Provide the [x, y] coordinate of the cell's center where the given text is located.  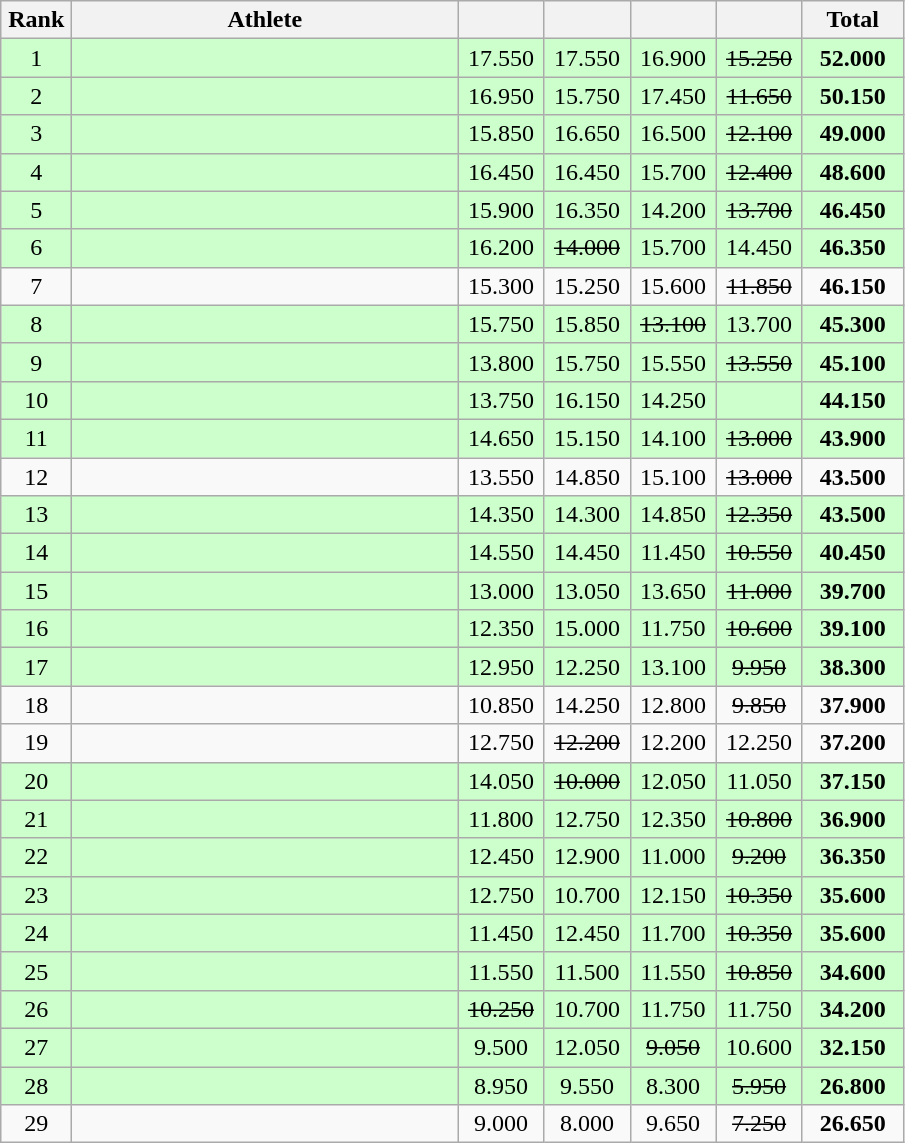
16.500 [673, 134]
17.450 [673, 96]
9.050 [673, 1047]
10.550 [759, 553]
13.650 [673, 591]
14.200 [673, 210]
11.700 [673, 933]
39.100 [852, 629]
52.000 [852, 58]
36.350 [852, 857]
Total [852, 20]
2 [36, 96]
27 [36, 1047]
7.250 [759, 1124]
14.300 [587, 515]
37.200 [852, 743]
32.150 [852, 1047]
16.200 [501, 248]
5 [36, 210]
14.100 [673, 438]
37.900 [852, 705]
40.450 [852, 553]
34.200 [852, 1009]
34.600 [852, 971]
46.150 [852, 286]
15.000 [587, 629]
11 [36, 438]
15.150 [587, 438]
15.900 [501, 210]
50.150 [852, 96]
43.900 [852, 438]
13.050 [587, 591]
26 [36, 1009]
13 [36, 515]
9.650 [673, 1124]
6 [36, 248]
49.000 [852, 134]
48.600 [852, 172]
11.500 [587, 971]
26.650 [852, 1124]
22 [36, 857]
12.400 [759, 172]
44.150 [852, 400]
3 [36, 134]
25 [36, 971]
9.850 [759, 705]
45.300 [852, 324]
15.100 [673, 477]
15 [36, 591]
18 [36, 705]
14.050 [501, 781]
16.950 [501, 96]
20 [36, 781]
28 [36, 1085]
4 [36, 172]
5.950 [759, 1085]
29 [36, 1124]
37.150 [852, 781]
38.300 [852, 667]
15.550 [673, 362]
14.000 [587, 248]
23 [36, 895]
9.000 [501, 1124]
Rank [36, 20]
8 [36, 324]
7 [36, 286]
21 [36, 819]
10.800 [759, 819]
16.900 [673, 58]
19 [36, 743]
9.950 [759, 667]
16.150 [587, 400]
8.300 [673, 1085]
46.450 [852, 210]
24 [36, 933]
9 [36, 362]
11.050 [759, 781]
26.800 [852, 1085]
13.750 [501, 400]
12.900 [587, 857]
12 [36, 477]
10.000 [587, 781]
9.500 [501, 1047]
8.000 [587, 1124]
14.350 [501, 515]
14.550 [501, 553]
12.950 [501, 667]
46.350 [852, 248]
10 [36, 400]
13.800 [501, 362]
Athlete [265, 20]
14 [36, 553]
36.900 [852, 819]
17 [36, 667]
15.600 [673, 286]
10.250 [501, 1009]
9.550 [587, 1085]
8.950 [501, 1085]
14.650 [501, 438]
11.800 [501, 819]
11.650 [759, 96]
39.700 [852, 591]
12.100 [759, 134]
1 [36, 58]
12.800 [673, 705]
45.100 [852, 362]
15.300 [501, 286]
11.850 [759, 286]
16.350 [587, 210]
12.150 [673, 895]
16 [36, 629]
16.650 [587, 134]
9.200 [759, 857]
